Output the (X, Y) coordinate of the center of the cell containing the given text.  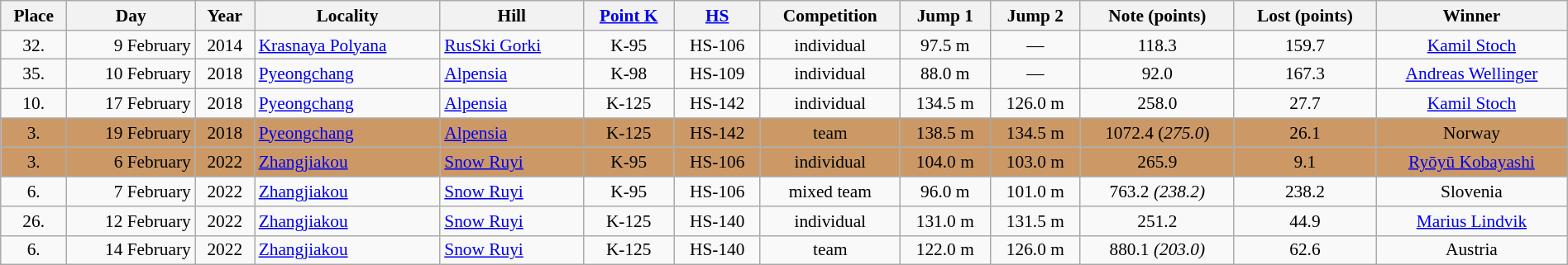
HS-109 (717, 74)
258.0 (1157, 104)
Ryōyū Kobayashi (1472, 163)
27.7 (1305, 104)
92.0 (1157, 74)
K-98 (629, 74)
Marius Lindvik (1472, 221)
Note (points) (1157, 16)
1072.4 (275.0) (1157, 133)
Jump 2 (1035, 16)
Competition (830, 16)
Austria (1472, 250)
Lost (points) (1305, 16)
62.6 (1305, 250)
HS (717, 16)
26.1 (1305, 133)
104.0 m (944, 163)
Slovenia (1472, 192)
103.0 m (1035, 163)
122.0 m (944, 250)
Andreas Wellinger (1472, 74)
2014 (225, 45)
RusSki Gorki (511, 45)
265.9 (1157, 163)
Locality (347, 16)
131.0 m (944, 221)
10. (34, 104)
35. (34, 74)
880.1 (203.0) (1157, 250)
10 February (131, 74)
131.5 m (1035, 221)
Day (131, 16)
101.0 m (1035, 192)
26. (34, 221)
6 February (131, 163)
167.3 (1305, 74)
Year (225, 16)
32. (34, 45)
238.2 (1305, 192)
Winner (1472, 16)
12 February (131, 221)
763.2 (238.2) (1157, 192)
7 February (131, 192)
138.5 m (944, 133)
251.2 (1157, 221)
96.0 m (944, 192)
mixed team (830, 192)
9 February (131, 45)
Norway (1472, 133)
9.1 (1305, 163)
118.3 (1157, 45)
17 February (131, 104)
Jump 1 (944, 16)
14 February (131, 250)
88.0 m (944, 74)
44.9 (1305, 221)
97.5 m (944, 45)
Place (34, 16)
Krasnaya Polyana (347, 45)
Hill (511, 16)
Point K (629, 16)
19 February (131, 133)
159.7 (1305, 45)
